Return the [x, y] coordinate for the center point of the cell that contains the specified text.  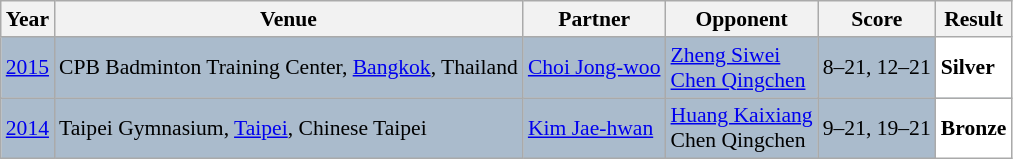
Year [28, 19]
2015 [28, 68]
Partner [594, 19]
Venue [288, 19]
2014 [28, 128]
Result [974, 19]
9–21, 19–21 [877, 128]
Choi Jong-woo [594, 68]
Kim Jae-hwan [594, 128]
Silver [974, 68]
Huang Kaixiang Chen Qingchen [742, 128]
8–21, 12–21 [877, 68]
Taipei Gymnasium, Taipei, Chinese Taipei [288, 128]
Bronze [974, 128]
Score [877, 19]
Zheng Siwei Chen Qingchen [742, 68]
Opponent [742, 19]
CPB Badminton Training Center, Bangkok, Thailand [288, 68]
